Return the [x, y] coordinate for the center point of the cell that contains the specified text.  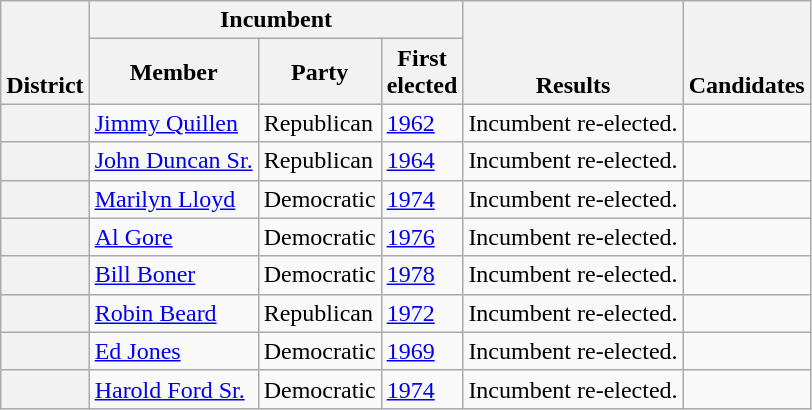
Marilyn Lloyd [174, 199]
Bill Boner [174, 275]
Al Gore [174, 237]
Robin Beard [174, 313]
John Duncan Sr. [174, 161]
1969 [422, 351]
Party [320, 72]
1962 [422, 123]
Candidates [746, 52]
Firstelected [422, 72]
Ed Jones [174, 351]
1972 [422, 313]
1976 [422, 237]
Harold Ford Sr. [174, 389]
Results [573, 52]
Incumbent [276, 20]
District [45, 52]
Member [174, 72]
Jimmy Quillen [174, 123]
1978 [422, 275]
1964 [422, 161]
